Pinpoint the cell where the given text exists, returning its (x, y) midpoint coordinate. 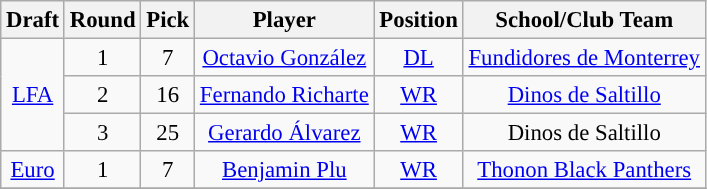
Draft (33, 20)
3 (102, 133)
LFA (33, 96)
Gerardo Álvarez (285, 133)
School/Club Team (584, 20)
Octavio González (285, 58)
Position (418, 20)
Player (285, 20)
Pick (168, 20)
2 (102, 95)
Round (102, 20)
Fernando Richarte (285, 95)
Benjamin Plu (285, 170)
DL (418, 58)
Fundidores de Monterrey (584, 58)
Thonon Black Panthers (584, 170)
16 (168, 95)
25 (168, 133)
Euro (33, 170)
